Locate the cell with the specified text and output its (x, y) center coordinate. 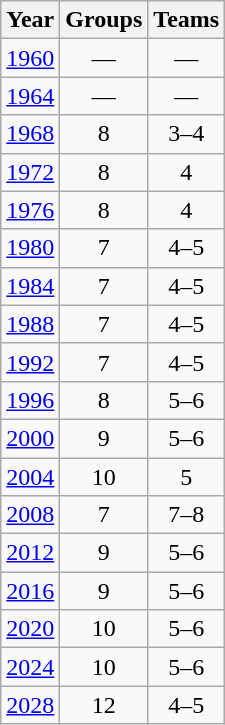
1972 (30, 172)
1976 (30, 210)
2012 (30, 553)
Teams (186, 20)
2004 (30, 477)
1980 (30, 248)
2016 (30, 591)
1960 (30, 58)
2000 (30, 438)
1988 (30, 324)
2020 (30, 629)
2028 (30, 705)
3–4 (186, 134)
1984 (30, 286)
1992 (30, 362)
7–8 (186, 515)
1968 (30, 134)
5 (186, 477)
Groups (104, 20)
1964 (30, 96)
2024 (30, 667)
Year (30, 20)
2008 (30, 515)
1996 (30, 400)
12 (104, 705)
